For the text-containing cell, return its midpoint in [x, y] coordinate format. 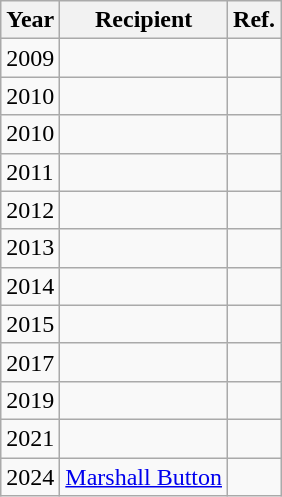
2009 [30, 58]
2011 [30, 172]
2024 [30, 477]
2021 [30, 438]
Ref. [254, 20]
2014 [30, 286]
Marshall Button [144, 477]
2015 [30, 324]
2013 [30, 248]
2012 [30, 210]
2017 [30, 362]
Year [30, 20]
Recipient [144, 20]
2019 [30, 400]
